Output the (x, y) coordinate of the center of the cell containing the given text.  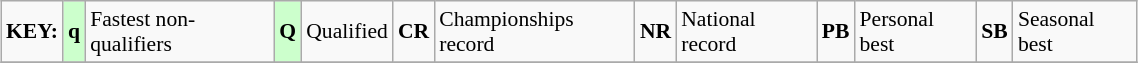
National record (746, 32)
q (74, 32)
CR (414, 32)
NR (656, 32)
Personal best (916, 32)
Qualified (347, 32)
Fastest non-qualifiers (180, 32)
Q (288, 32)
Seasonal best (1075, 32)
Championships record (534, 32)
SB (994, 32)
KEY: (32, 32)
PB (836, 32)
